Find where the given text appears and provide that cell's center as (x, y) coordinate. 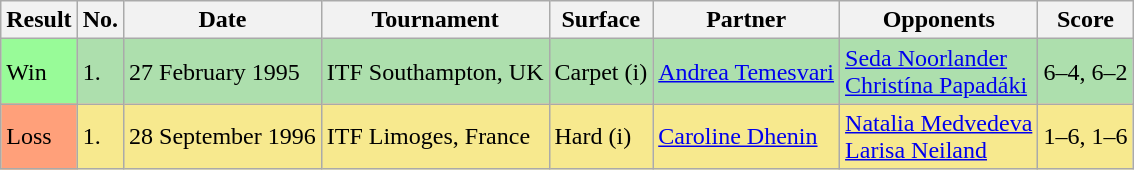
Opponents (939, 20)
Andrea Temesvari (746, 72)
Date (223, 20)
6–4, 6–2 (1086, 72)
Score (1086, 20)
28 September 1996 (223, 136)
Hard (i) (601, 136)
ITF Limoges, France (435, 136)
Partner (746, 20)
Loss (39, 136)
Tournament (435, 20)
Natalia Medvedeva Larisa Neiland (939, 136)
Surface (601, 20)
Caroline Dhenin (746, 136)
ITF Southampton, UK (435, 72)
Carpet (i) (601, 72)
No. (100, 20)
1–6, 1–6 (1086, 136)
Win (39, 72)
27 February 1995 (223, 72)
Result (39, 20)
Seda Noorlander Christína Papadáki (939, 72)
